Extract the (X, Y) coordinate from the center of the cell holding the provided text.  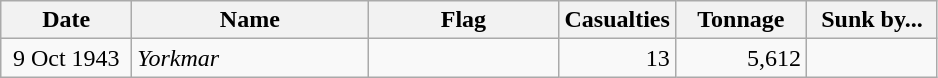
Tonnage (740, 20)
Date (66, 20)
13 (617, 58)
Yorkmar (250, 58)
Casualties (617, 20)
Sunk by... (872, 20)
Flag (464, 20)
Name (250, 20)
9 Oct 1943 (66, 58)
5,612 (740, 58)
